Output the [x, y] coordinate of the center of the cell containing the given text.  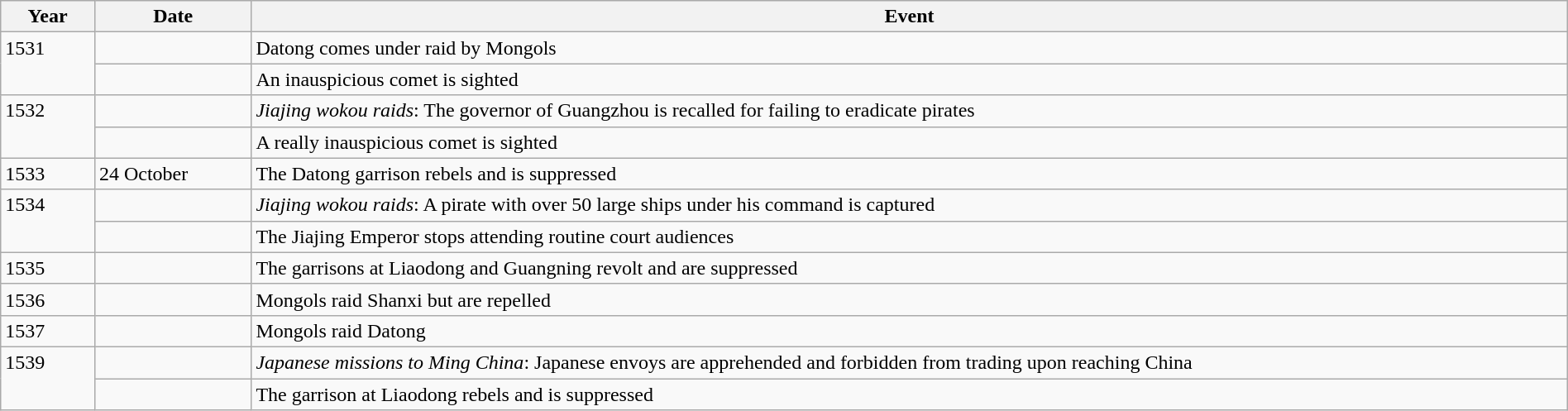
24 October [172, 174]
1537 [48, 331]
Event [910, 17]
1539 [48, 378]
1536 [48, 299]
Jiajing wokou raids: A pirate with over 50 large ships under his command is captured [910, 205]
Datong comes under raid by Mongols [910, 48]
The Jiajing Emperor stops attending routine court audiences [910, 237]
1531 [48, 64]
Jiajing wokou raids: The governor of Guangzhou is recalled for failing to eradicate pirates [910, 111]
Mongols raid Datong [910, 331]
The garrisons at Liaodong and Guangning revolt and are suppressed [910, 268]
1535 [48, 268]
A really inauspicious comet is sighted [910, 142]
Japanese missions to Ming China: Japanese envoys are apprehended and forbidden from trading upon reaching China [910, 362]
An inauspicious comet is sighted [910, 79]
The garrison at Liaodong rebels and is suppressed [910, 394]
The Datong garrison rebels and is suppressed [910, 174]
Year [48, 17]
1532 [48, 127]
Date [172, 17]
1533 [48, 174]
Mongols raid Shanxi but are repelled [910, 299]
1534 [48, 221]
